Identify which cell holds the provided text, then report its (X, Y) central coordinate. 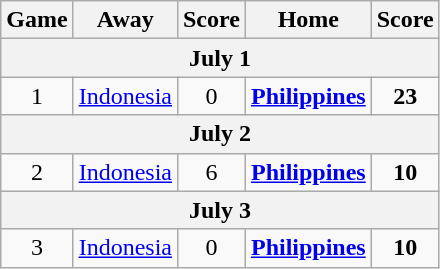
23 (405, 96)
July 3 (220, 210)
July 1 (220, 58)
3 (37, 248)
6 (211, 172)
Away (125, 20)
July 2 (220, 134)
Game (37, 20)
1 (37, 96)
Home (308, 20)
2 (37, 172)
